Detect which cell encompasses the target text, then output its (X, Y) center coordinate. 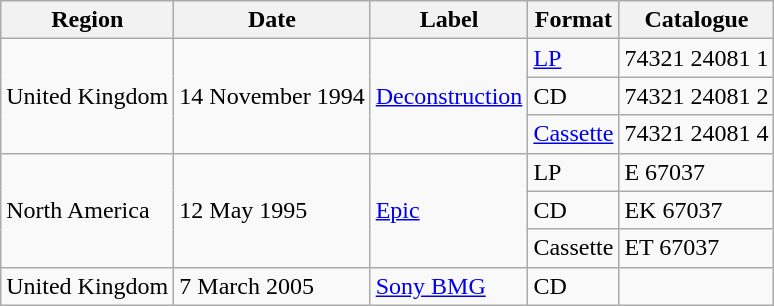
E 67037 (696, 172)
14 November 1994 (272, 96)
Sony BMG (449, 286)
ET 67037 (696, 248)
EK 67037 (696, 210)
Deconstruction (449, 96)
Label (449, 20)
74321 24081 1 (696, 58)
12 May 1995 (272, 210)
74321 24081 4 (696, 134)
North America (88, 210)
Catalogue (696, 20)
74321 24081 2 (696, 96)
7 March 2005 (272, 286)
Epic (449, 210)
Format (574, 20)
Region (88, 20)
Date (272, 20)
